Capture the cell that displays the provided text and extract its (X, Y) central coordinate. 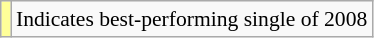
Indicates best-performing single of 2008 (192, 19)
